For the text-containing cell, return its midpoint in [x, y] coordinate format. 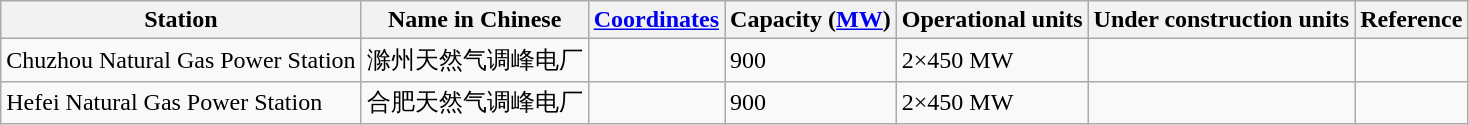
Coordinates [656, 20]
Name in Chinese [474, 20]
Chuzhou Natural Gas Power Station [181, 60]
合肥天然气调峰电厂 [474, 102]
Station [181, 20]
Under construction units [1222, 20]
Capacity (MW) [811, 20]
Operational units [992, 20]
Hefei Natural Gas Power Station [181, 102]
Reference [1412, 20]
滁州天然气调峰电厂 [474, 60]
